Locate the cell with the specified text and output its [X, Y] center coordinate. 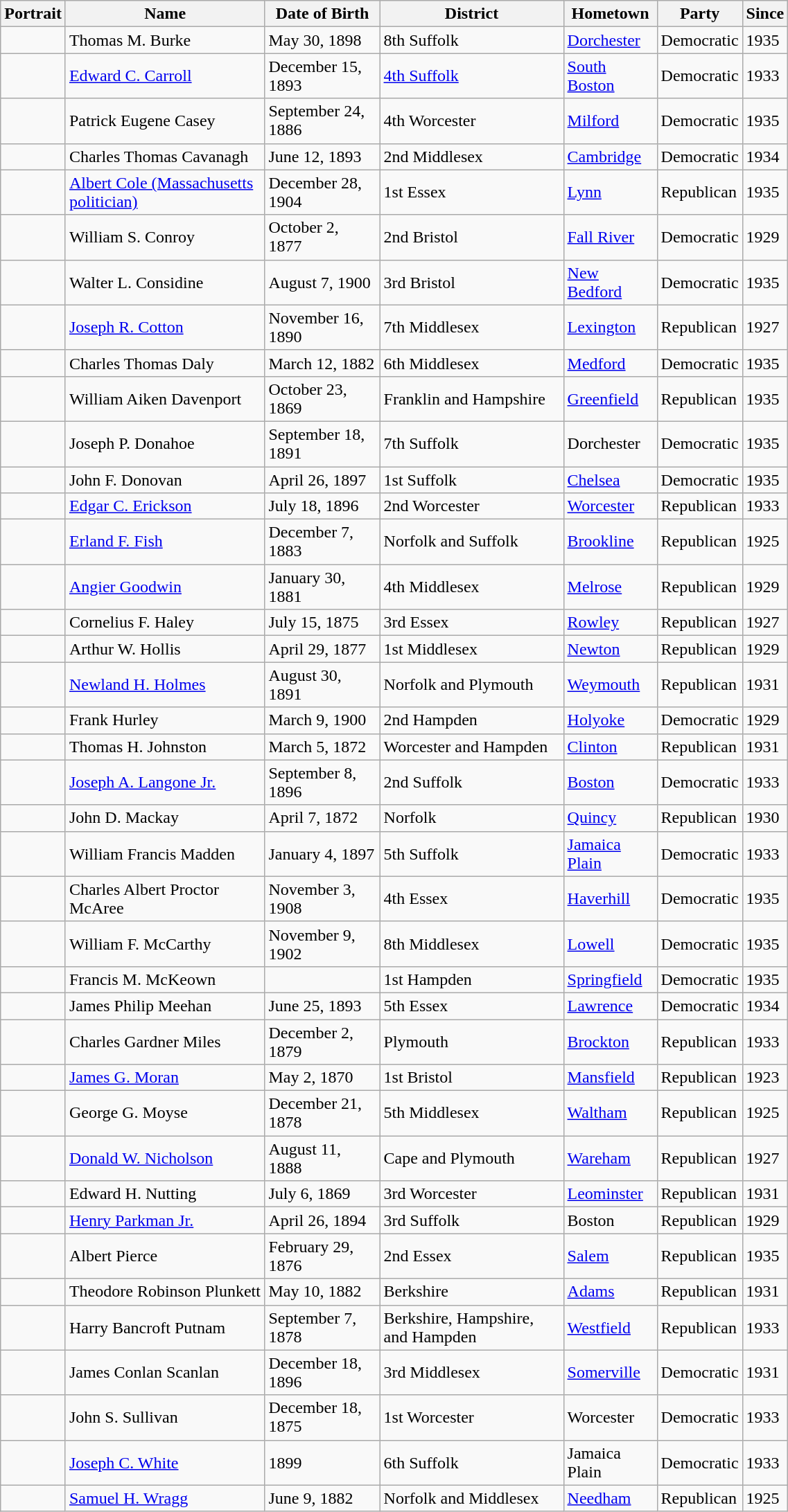
William Francis Madden [165, 853]
Fall River [610, 237]
Brookline [610, 542]
May 30, 1898 [322, 40]
7th Middlesex [471, 327]
Somerville [610, 1373]
4th Essex [471, 899]
August 11, 1888 [322, 1158]
Leominster [610, 1194]
September 8, 1896 [322, 783]
Charles Gardner Miles [165, 1042]
June 12, 1893 [322, 157]
Theodore Robinson Plunkett [165, 1292]
Weymouth [610, 684]
7th Suffolk [471, 443]
3rd Suffolk [471, 1220]
Cambridge [610, 157]
New Bedford [610, 283]
Norfolk [471, 818]
Hometown [610, 14]
November 9, 1902 [322, 943]
Melrose [610, 587]
September 24, 1886 [322, 121]
Edward H. Nutting [165, 1194]
Lowell [610, 943]
Party [700, 14]
Brockton [610, 1042]
April 26, 1894 [322, 1220]
December 21, 1878 [322, 1114]
Edward C. Carroll [165, 76]
2nd Hampden [471, 720]
5th Middlesex [471, 1114]
1st Worcester [471, 1417]
Erland F. Fish [165, 542]
Since [765, 14]
2nd Essex [471, 1256]
William F. McCarthy [165, 943]
Joseph R. Cotton [165, 327]
5th Essex [471, 1006]
Lawrence [610, 1006]
William Aiken Davenport [165, 399]
Newland H. Holmes [165, 684]
Angier Goodwin [165, 587]
1st Hampden [471, 979]
January 4, 1897 [322, 853]
March 9, 1900 [322, 720]
April 7, 1872 [322, 818]
2nd Worcester [471, 506]
Cape and Plymouth [471, 1158]
Albert Cole (Massachusetts politician) [165, 193]
Norfolk and Suffolk [471, 542]
William S. Conroy [165, 237]
April 29, 1877 [322, 649]
4th Suffolk [471, 76]
November 3, 1908 [322, 899]
1st Suffolk [471, 480]
Berkshire [471, 1292]
Waltham [610, 1114]
September 7, 1878 [322, 1327]
Charles Thomas Cavanagh [165, 157]
Worcester and Hampden [471, 747]
4th Worcester [471, 121]
James Philip Meehan [165, 1006]
Greenfield [610, 399]
6th Suffolk [471, 1463]
Name [165, 14]
District [471, 14]
3rd Worcester [471, 1194]
Frank Hurley [165, 720]
1923 [765, 1078]
December 2, 1879 [322, 1042]
3rd Bristol [471, 283]
2nd Suffolk [471, 783]
Thomas H. Johnston [165, 747]
December 15, 1893 [322, 76]
July 18, 1896 [322, 506]
Wareham [610, 1158]
Joseph C. White [165, 1463]
1st Middlesex [471, 649]
May 10, 1882 [322, 1292]
Franklin and Hampshire [471, 399]
Lynn [610, 193]
Berkshire, Hampshire, and Hampden [471, 1327]
September 18, 1891 [322, 443]
Cornelius F. Haley [165, 623]
Chelsea [610, 480]
January 30, 1881 [322, 587]
Quincy [610, 818]
April 26, 1897 [322, 480]
Edgar C. Erickson [165, 506]
Joseph A. Langone Jr. [165, 783]
Westfield [610, 1327]
December 18, 1896 [322, 1373]
March 12, 1882 [322, 363]
Milford [610, 121]
John D. Mackay [165, 818]
8th Suffolk [471, 40]
1st Essex [471, 193]
Arthur W. Hollis [165, 649]
Norfolk and Plymouth [471, 684]
Clinton [610, 747]
March 5, 1872 [322, 747]
Samuel H. Wragg [165, 1498]
June 25, 1893 [322, 1006]
February 29, 1876 [322, 1256]
John S. Sullivan [165, 1417]
Donald W. Nicholson [165, 1158]
Holyoke [610, 720]
May 2, 1870 [322, 1078]
Patrick Eugene Casey [165, 121]
Norfolk and Middlesex [471, 1498]
1st Bristol [471, 1078]
Joseph P. Donahoe [165, 443]
Portrait [33, 14]
1930 [765, 818]
1899 [322, 1463]
December 28, 1904 [322, 193]
Mansfield [610, 1078]
Haverhill [610, 899]
Date of Birth [322, 14]
Newton [610, 649]
6th Middlesex [471, 363]
South Boston [610, 76]
Adams [610, 1292]
Walter L. Considine [165, 283]
Lexington [610, 327]
5th Suffolk [471, 853]
Salem [610, 1256]
October 23, 1869 [322, 399]
Medford [610, 363]
Needham [610, 1498]
June 9, 1882 [322, 1498]
3rd Essex [471, 623]
July 15, 1875 [322, 623]
Charles Albert Proctor McAree [165, 899]
Rowley [610, 623]
December 7, 1883 [322, 542]
Springfield [610, 979]
Harry Bancroft Putnam [165, 1327]
Henry Parkman Jr. [165, 1220]
December 18, 1875 [322, 1417]
August 7, 1900 [322, 283]
James G. Moran [165, 1078]
8th Middlesex [471, 943]
Charles Thomas Daly [165, 363]
Plymouth [471, 1042]
Thomas M. Burke [165, 40]
August 30, 1891 [322, 684]
November 16, 1890 [322, 327]
October 2, 1877 [322, 237]
4th Middlesex [471, 587]
Francis M. McKeown [165, 979]
July 6, 1869 [322, 1194]
2nd Bristol [471, 237]
John F. Donovan [165, 480]
3rd Middlesex [471, 1373]
2nd Middlesex [471, 157]
Albert Pierce [165, 1256]
James Conlan Scanlan [165, 1373]
George G. Moyse [165, 1114]
